Return the (X, Y) coordinate for the center point of the cell that contains the specified text.  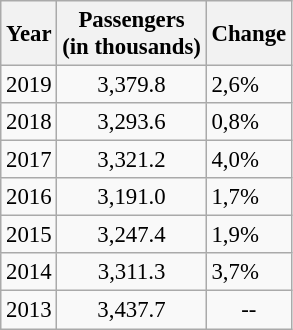
2015 (29, 235)
-- (248, 310)
2017 (29, 160)
3,7% (248, 273)
2013 (29, 310)
Year (29, 34)
3,311.3 (132, 273)
0,8% (248, 122)
2018 (29, 122)
2019 (29, 85)
2016 (29, 197)
2,6% (248, 85)
Change (248, 34)
3,247.4 (132, 235)
1,9% (248, 235)
1,7% (248, 197)
Passengers(in thousands) (132, 34)
3,379.8 (132, 85)
3,321.2 (132, 160)
3,437.7 (132, 310)
3,191.0 (132, 197)
2014 (29, 273)
4,0% (248, 160)
3,293.6 (132, 122)
